For the text-containing cell, return its midpoint in [X, Y] coordinate format. 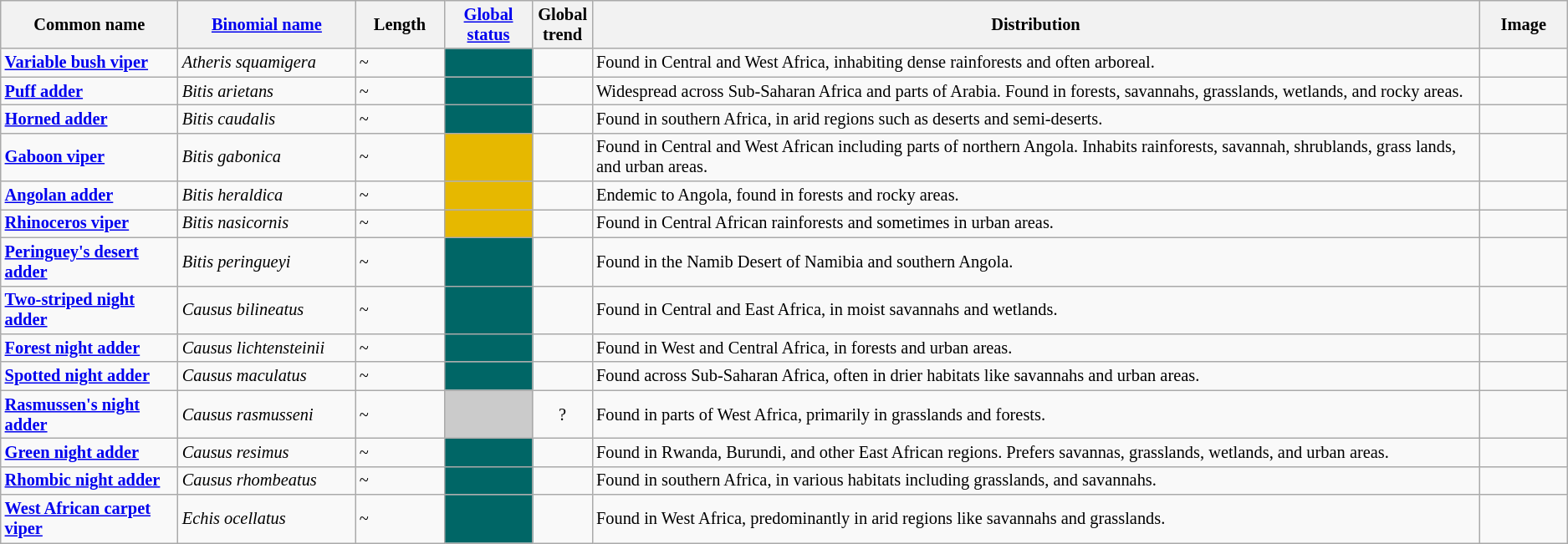
Found across Sub-Saharan Africa, often in drier habitats like savannahs and urban areas. [1035, 376]
Length [400, 24]
Binomial name [267, 24]
Causus lichtensteinii [267, 348]
Rhinoceros viper [89, 223]
Horned adder [89, 119]
Rhombic night adder [89, 480]
Atheris squamigera [267, 63]
Distribution [1035, 24]
Found in West Africa, predominantly in arid regions like savannahs and grasslands. [1035, 519]
Echis ocellatus [267, 519]
Found in parts of West Africa, primarily in grasslands and forests. [1035, 414]
Puff adder [89, 91]
Found in Central and West Africa, inhabiting dense rainforests and often arboreal. [1035, 63]
Bitis caudalis [267, 119]
Causus bilineatus [267, 310]
Found in Rwanda, Burundi, and other East African regions. Prefers savannas, grasslands, wetlands, and urban areas. [1035, 452]
Found in southern Africa, in arid regions such as deserts and semi-deserts. [1035, 119]
Found in southern Africa, in various habitats including grasslands, and savannahs. [1035, 480]
Widespread across Sub-Saharan Africa and parts of Arabia. Found in forests, savannahs, grasslands, wetlands, and rocky areas. [1035, 91]
Two-striped night adder [89, 310]
Gaboon viper [89, 157]
Bitis gabonica [267, 157]
Image [1524, 24]
? [562, 414]
West African carpet viper [89, 519]
Green night adder [89, 452]
Causus rhombeatus [267, 480]
Peringuey's desert adder [89, 262]
Causus rasmusseni [267, 414]
Forest night adder [89, 348]
Variable bush viper [89, 63]
Causus maculatus [267, 376]
Bitis nasicornis [267, 223]
Global status [488, 24]
Angolan adder [89, 196]
Common name [89, 24]
Rasmussen's night adder [89, 414]
Spotted night adder [89, 376]
Endemic to Angola, found in forests and rocky areas. [1035, 196]
Global trend [562, 24]
Found in Central and West African including parts of northern Angola. Inhabits rainforests, savannah, shrublands, grass lands, and urban areas. [1035, 157]
Causus resimus [267, 452]
Found in Central African rainforests and sometimes in urban areas. [1035, 223]
Found in Central and East Africa, in moist savannahs and wetlands. [1035, 310]
Found in West and Central Africa, in forests and urban areas. [1035, 348]
Bitis peringueyi [267, 262]
Bitis heraldica [267, 196]
Bitis arietans [267, 91]
Found in the Namib Desert of Namibia and southern Angola. [1035, 262]
